Return [x, y] of the center of cell containing provided text 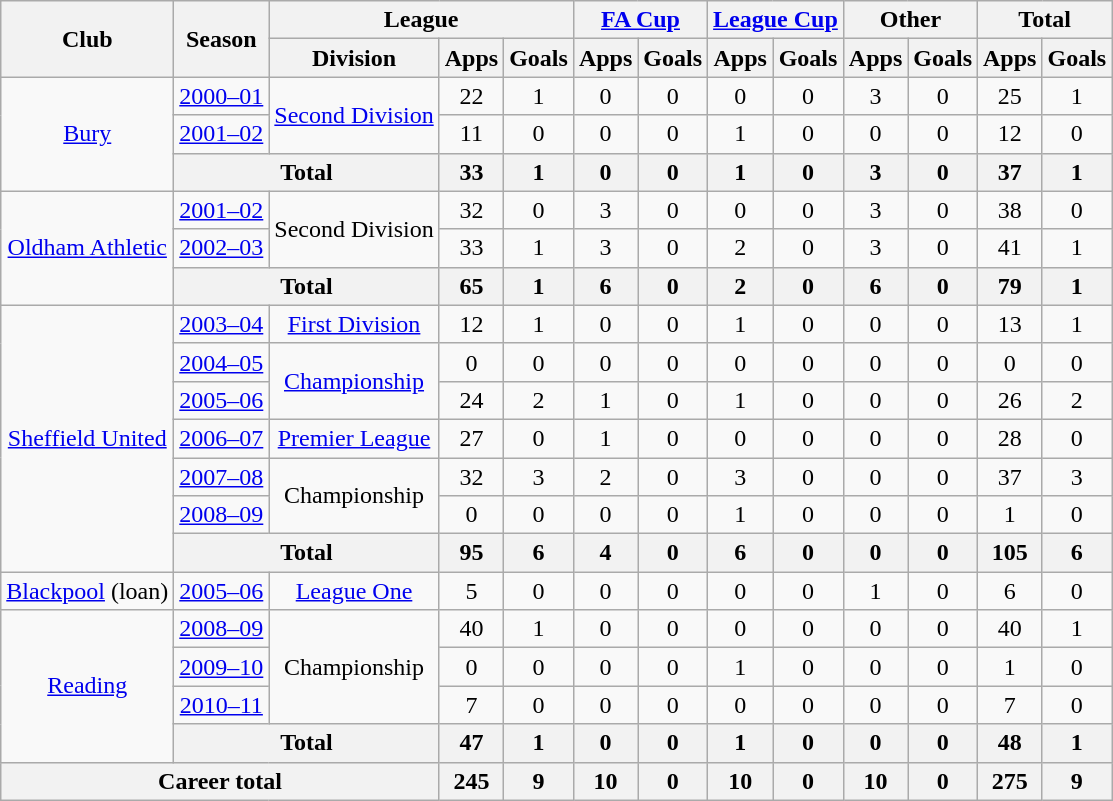
245 [471, 781]
275 [1010, 781]
Blackpool (loan) [88, 591]
4 [605, 553]
2004–05 [222, 362]
26 [1010, 400]
Career total [220, 781]
2003–04 [222, 324]
25 [1010, 96]
League Cup [776, 20]
11 [471, 134]
Division [354, 58]
41 [1010, 248]
2006–07 [222, 438]
2009–10 [222, 667]
95 [471, 553]
2000–01 [222, 96]
48 [1010, 743]
2002–03 [222, 248]
First Division [354, 324]
2007–08 [222, 477]
38 [1010, 210]
League [422, 20]
105 [1010, 553]
22 [471, 96]
27 [471, 438]
Bury [88, 134]
Premier League [354, 438]
5 [471, 591]
28 [1010, 438]
Other [910, 20]
65 [471, 286]
League One [354, 591]
2010–11 [222, 705]
Oldham Athletic [88, 248]
FA Cup [640, 20]
47 [471, 743]
Season [222, 39]
79 [1010, 286]
Sheffield United [88, 438]
Reading [88, 686]
13 [1010, 324]
Club [88, 39]
24 [471, 400]
